Identify which cell holds the provided text, then report its [x, y] central coordinate. 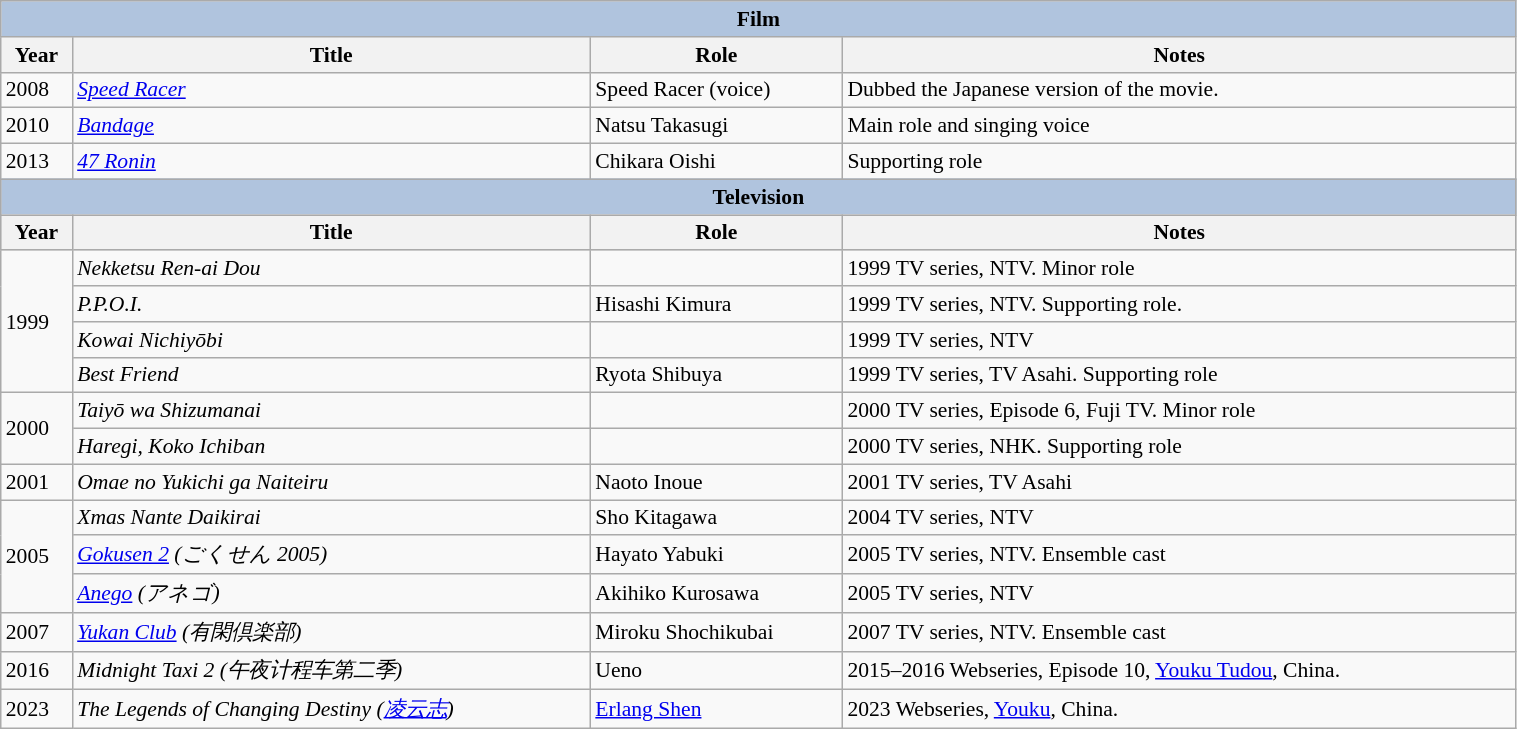
2005 TV series, NTV [1179, 594]
Haregi, Koko Ichiban [331, 447]
Miroku Shochikubai [716, 632]
1999 TV series, NTV. Supporting role. [1179, 304]
Akihiko Kurosawa [716, 594]
2005 TV series, NTV. Ensemble cast [1179, 556]
2010 [36, 126]
2015–2016 Webseries, Episode 10, Youku Tudou, China. [1179, 670]
Kowai Nichiyōbi [331, 340]
2000 TV series, Episode 6, Fuji TV. Minor role [1179, 411]
2000 TV series, NHK. Supporting role [1179, 447]
Speed Racer [331, 90]
Gokusen 2 (ごくせん 2005) [331, 556]
Hisashi Kimura [716, 304]
2005 [36, 556]
Sho Kitagawa [716, 518]
2007 TV series, NTV. Ensemble cast [1179, 632]
2004 TV series, NTV [1179, 518]
Nekketsu Ren-ai Dou [331, 269]
2013 [36, 162]
2007 [36, 632]
Bandage [331, 126]
1999 TV series, NTV [1179, 340]
Natsu Takasugi [716, 126]
Main role and singing voice [1179, 126]
Yukan Club (有閑倶楽部) [331, 632]
Chikara Oishi [716, 162]
Erlang Shen [716, 710]
Best Friend [331, 375]
1999 [36, 322]
Naoto Inoue [716, 482]
2008 [36, 90]
Speed Racer (voice) [716, 90]
Midnight Taxi 2 (午夜计程车第二季) [331, 670]
Television [758, 197]
2023 [36, 710]
Film [758, 19]
2023 Webseries, Youku, China. [1179, 710]
2016 [36, 670]
1999 TV series, TV Asahi. Supporting role [1179, 375]
1999 TV series, NTV. Minor role [1179, 269]
Hayato Yabuki [716, 556]
Ryota Shibuya [716, 375]
The Legends of Changing Destiny (凌云志) [331, 710]
Dubbed the Japanese version of the movie. [1179, 90]
Taiyō wa Shizumanai [331, 411]
2001 [36, 482]
2001 TV series, TV Asahi [1179, 482]
2000 [36, 428]
Xmas Nante Daikirai [331, 518]
Supporting role [1179, 162]
P.P.O.I. [331, 304]
Omae no Yukichi ga Naiteiru [331, 482]
Anego (アネゴ) [331, 594]
47 Ronin [331, 162]
Ueno [716, 670]
